Pinpoint the cell where the given text exists, returning its [x, y] midpoint coordinate. 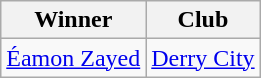
Club [203, 20]
Winner [74, 20]
Éamon Zayed [74, 58]
Derry City [203, 58]
